Find where the given text appears and provide that cell's center as (x, y) coordinate. 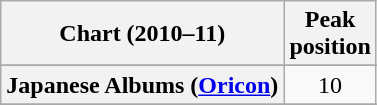
Japanese Albums (Oricon) (142, 85)
Chart (2010–11) (142, 34)
10 (330, 85)
Peakposition (330, 34)
